Identify which cell holds the provided text, then report its [X, Y] central coordinate. 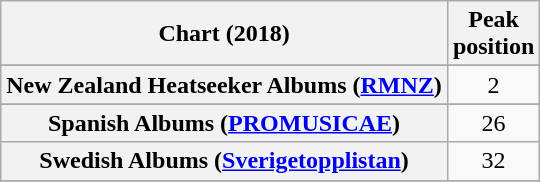
Spanish Albums (PROMUSICAE) [224, 123]
32 [493, 161]
New Zealand Heatseeker Albums (RMNZ) [224, 85]
Peak position [493, 34]
2 [493, 85]
26 [493, 123]
Chart (2018) [224, 34]
Swedish Albums (Sverigetopplistan) [224, 161]
